Extract the [x, y] coordinate from the center of the cell holding the provided text.  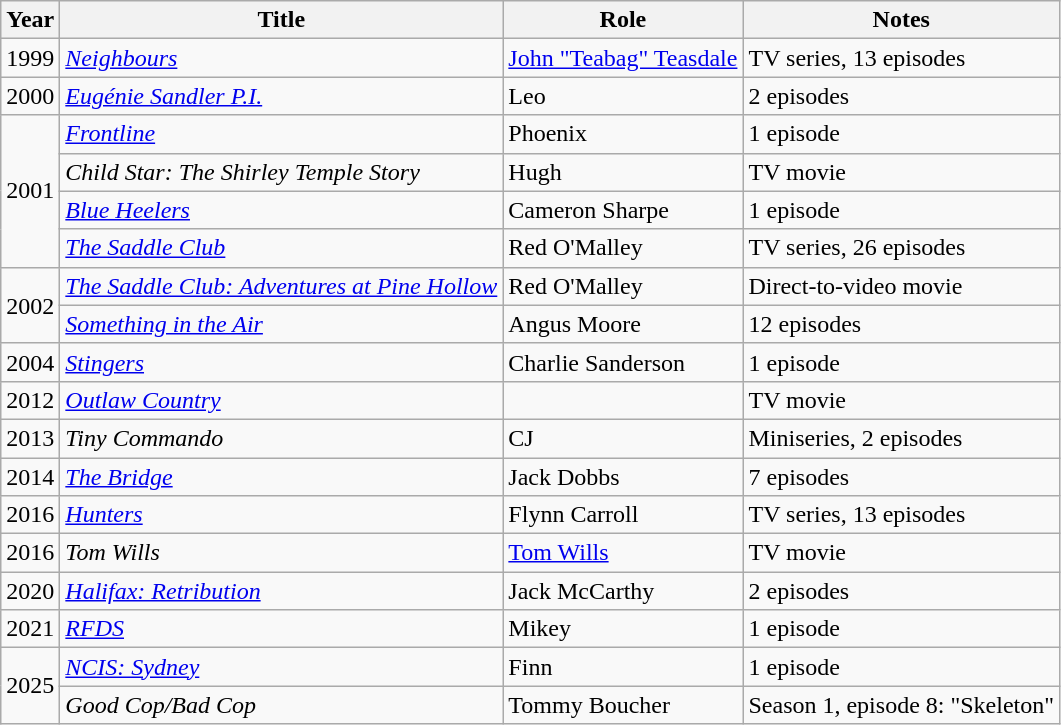
Stingers [282, 362]
Outlaw Country [282, 400]
Hugh [623, 172]
Flynn Carroll [623, 515]
Eugénie Sandler P.I. [282, 96]
The Bridge [282, 477]
TV series, 26 episodes [902, 248]
Mikey [623, 629]
The Saddle Club [282, 248]
Jack McCarthy [623, 591]
Tiny Commando [282, 438]
Good Cop/Bad Cop [282, 705]
1999 [30, 58]
Title [282, 20]
Halifax: Retribution [282, 591]
2012 [30, 400]
Cameron Sharpe [623, 210]
12 episodes [902, 324]
Hunters [282, 515]
Miniseries, 2 episodes [902, 438]
2004 [30, 362]
Child Star: The Shirley Temple Story [282, 172]
The Saddle Club: Adventures at Pine Hollow [282, 286]
John "Teabag" Teasdale [623, 58]
7 episodes [902, 477]
2020 [30, 591]
Notes [902, 20]
2021 [30, 629]
Frontline [282, 134]
Leo [623, 96]
2000 [30, 96]
Tommy Boucher [623, 705]
Phoenix [623, 134]
Blue Heelers [282, 210]
2013 [30, 438]
Finn [623, 667]
NCIS: Sydney [282, 667]
RFDS [282, 629]
CJ [623, 438]
2001 [30, 191]
Neighbours [282, 58]
Role [623, 20]
Something in the Air [282, 324]
Season 1, episode 8: "Skeleton" [902, 705]
Year [30, 20]
2002 [30, 305]
Direct-to-video movie [902, 286]
Jack Dobbs [623, 477]
Charlie Sanderson [623, 362]
2014 [30, 477]
Angus Moore [623, 324]
2025 [30, 686]
